Provide the [X, Y] coordinate of the cell's center where the given text is located.  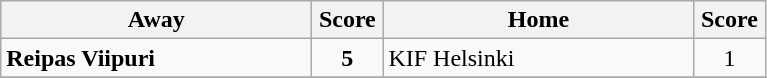
Away [156, 20]
1 [730, 58]
KIF Helsinki [538, 58]
Home [538, 20]
5 [348, 58]
Reipas Viipuri [156, 58]
